Detect which cell encompasses the target text, then output its [x, y] center coordinate. 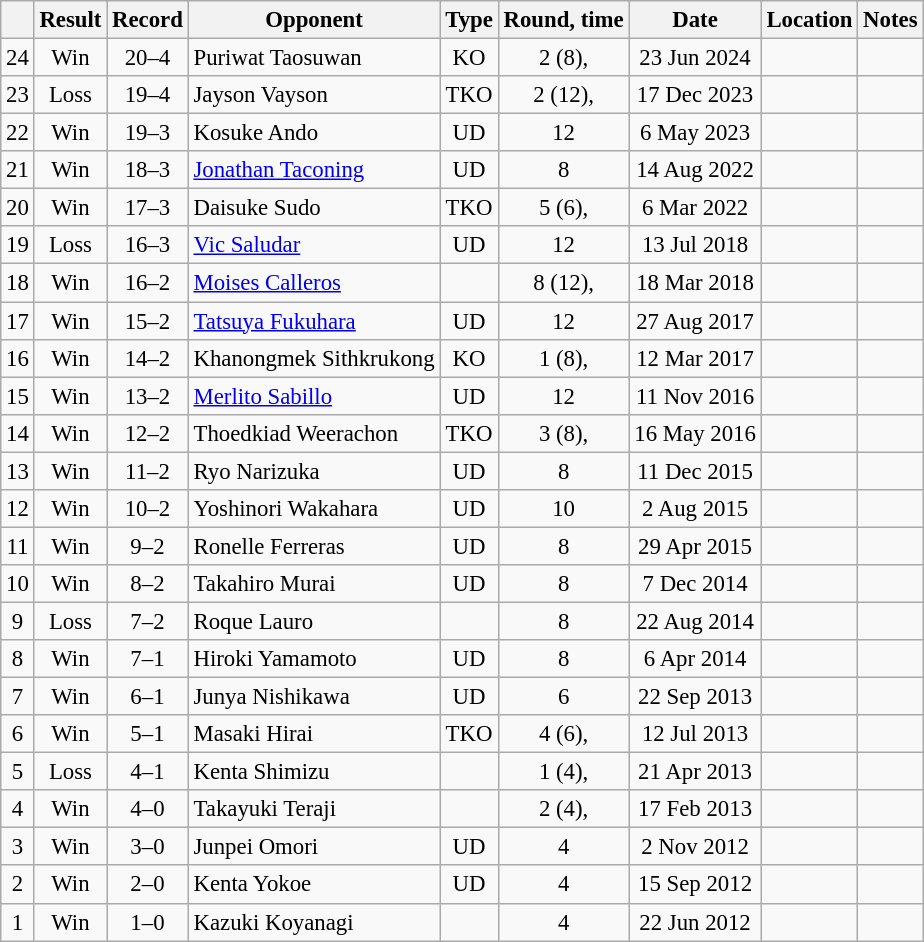
18 [18, 283]
Opponent [314, 20]
3–0 [148, 847]
16 May 2016 [695, 433]
22 Jun 2012 [695, 922]
9–2 [148, 546]
4–1 [148, 772]
27 Aug 2017 [695, 321]
Roque Lauro [314, 621]
21 Apr 2013 [695, 772]
13 Jul 2018 [695, 245]
17–3 [148, 208]
Record [148, 20]
Takayuki Teraji [314, 809]
2 [18, 885]
6 May 2023 [695, 133]
24 [18, 58]
19–4 [148, 95]
Ronelle Ferreras [314, 546]
3 [18, 847]
5 [18, 772]
5 (6), [564, 208]
8–2 [148, 584]
6 Mar 2022 [695, 208]
11 Dec 2015 [695, 471]
Type [469, 20]
Masaki Hirai [314, 734]
Jayson Vayson [314, 95]
16–2 [148, 283]
Kazuki Koyanagi [314, 922]
12 Jul 2013 [695, 734]
Round, time [564, 20]
Tatsuya Fukuhara [314, 321]
16 [18, 358]
11–2 [148, 471]
6 Apr 2014 [695, 659]
Kosuke Ando [314, 133]
2 (12), [564, 95]
2 Nov 2012 [695, 847]
Location [810, 20]
7 Dec 2014 [695, 584]
6–1 [148, 697]
23 [18, 95]
12 Mar 2017 [695, 358]
Merlito Sabillo [314, 396]
4–0 [148, 809]
22 Aug 2014 [695, 621]
Ryo Narizuka [314, 471]
12–2 [148, 433]
15 Sep 2012 [695, 885]
11 Nov 2016 [695, 396]
4 (6), [564, 734]
14–2 [148, 358]
Junpei Omori [314, 847]
10–2 [148, 509]
Yoshinori Wakahara [314, 509]
7–2 [148, 621]
17 Feb 2013 [695, 809]
11 [18, 546]
15–2 [148, 321]
2 (4), [564, 809]
7 [18, 697]
1–0 [148, 922]
18 Mar 2018 [695, 283]
Date [695, 20]
8 (12), [564, 283]
22 Sep 2013 [695, 697]
9 [18, 621]
17 Dec 2023 [695, 95]
17 [18, 321]
20–4 [148, 58]
2 (8), [564, 58]
21 [18, 170]
19 [18, 245]
Vic Saludar [314, 245]
Junya Nishikawa [314, 697]
Daisuke Sudo [314, 208]
7–1 [148, 659]
14 Aug 2022 [695, 170]
Takahiro Murai [314, 584]
Khanongmek Sithkrukong [314, 358]
Notes [890, 20]
29 Apr 2015 [695, 546]
Puriwat Taosuwan [314, 58]
15 [18, 396]
18–3 [148, 170]
Moises Calleros [314, 283]
23 Jun 2024 [695, 58]
1 [18, 922]
14 [18, 433]
5–1 [148, 734]
Kenta Shimizu [314, 772]
20 [18, 208]
13–2 [148, 396]
2 Aug 2015 [695, 509]
3 (8), [564, 433]
1 (8), [564, 358]
Kenta Yokoe [314, 885]
22 [18, 133]
2–0 [148, 885]
Jonathan Taconing [314, 170]
1 (4), [564, 772]
Hiroki Yamamoto [314, 659]
19–3 [148, 133]
13 [18, 471]
Result [70, 20]
16–3 [148, 245]
Thoedkiad Weerachon [314, 433]
